Search for the cell housing the specified text and yield its [X, Y] center coordinate. 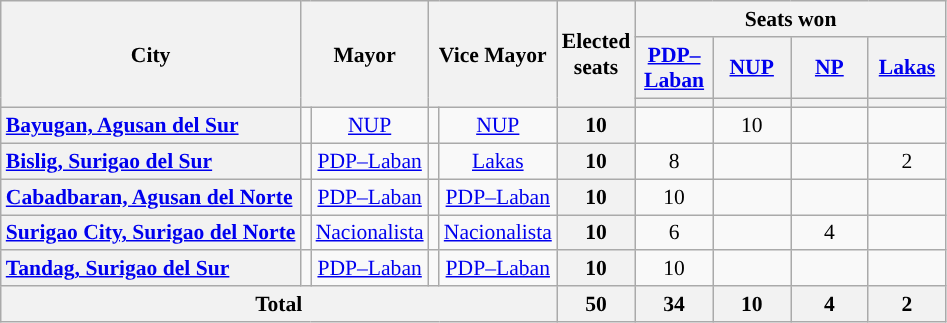
6 [674, 233]
Cabadbaran, Agusan del Norte [151, 197]
City [151, 54]
Bayugan, Agusan del Sur [151, 126]
Mayor [364, 54]
Seats won [790, 19]
Vice Mayor [493, 54]
34 [674, 304]
Total [279, 304]
8 [674, 162]
Electedseats [596, 54]
Bislig, Surigao del Sur [151, 162]
Tandag, Surigao del Sur [151, 269]
Surigao City, Surigao del Norte [151, 233]
50 [596, 304]
NP [830, 68]
